For the text-containing cell, return its midpoint in (X, Y) coordinate format. 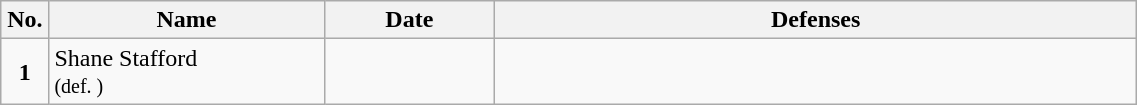
Date (409, 20)
Defenses (816, 20)
Shane Stafford(def. ) (186, 72)
Name (186, 20)
No. (25, 20)
1 (25, 72)
